From the cell containing the given text, extract its center point as [X, Y] coordinate. 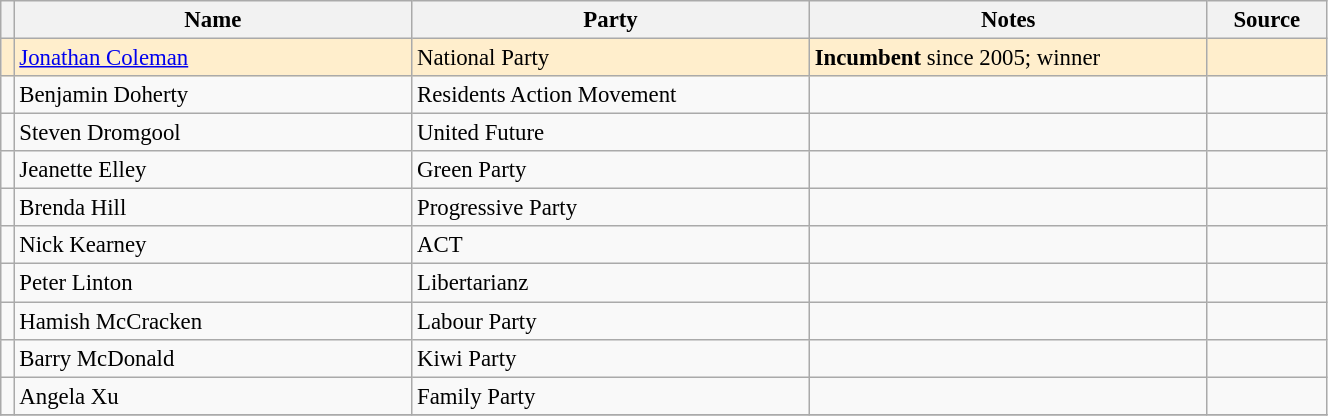
Libertarianz [611, 283]
Family Party [611, 396]
Labour Party [611, 321]
Benjamin Doherty [213, 95]
Jeanette Elley [213, 170]
Peter Linton [213, 283]
Incumbent since 2005; winner [1008, 58]
Nick Kearney [213, 245]
Notes [1008, 20]
ACT [611, 245]
Progressive Party [611, 208]
Source [1266, 20]
Barry McDonald [213, 358]
Name [213, 20]
Jonathan Coleman [213, 58]
National Party [611, 58]
Hamish McCracken [213, 321]
Brenda Hill [213, 208]
Residents Action Movement [611, 95]
Green Party [611, 170]
Party [611, 20]
United Future [611, 133]
Angela Xu [213, 396]
Steven Dromgool [213, 133]
Kiwi Party [611, 358]
